Return (x, y) of the center of cell containing provided text 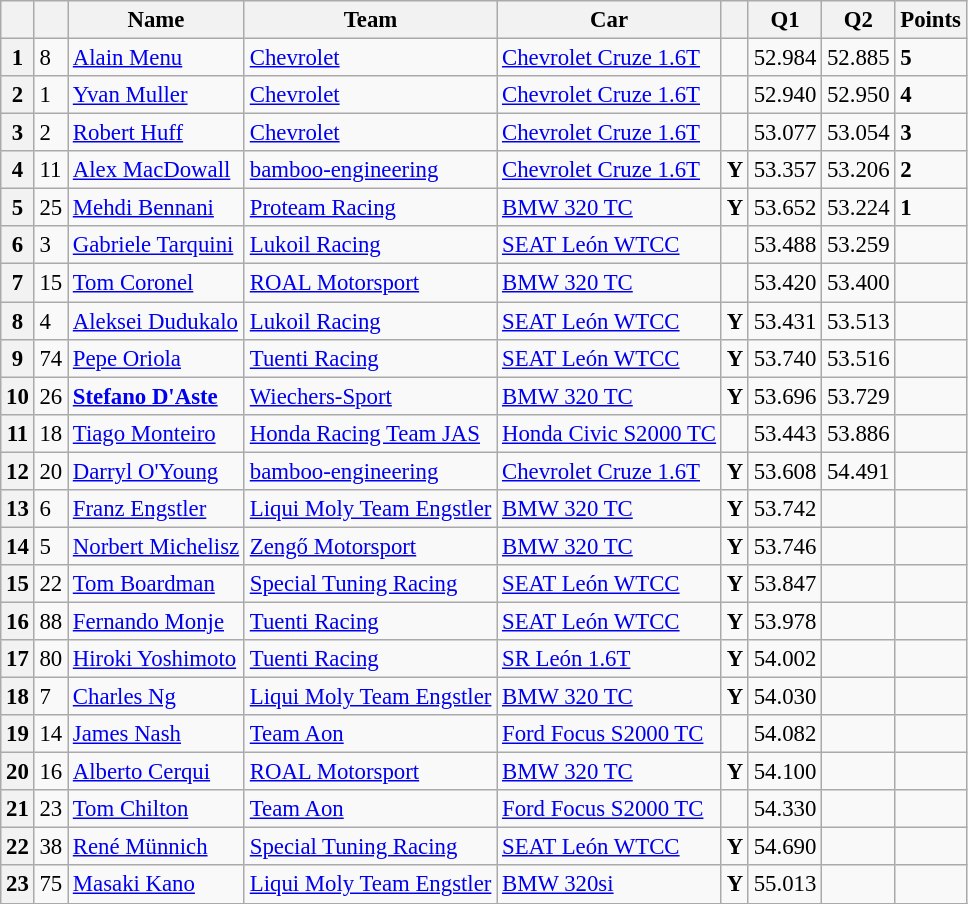
53.847 (784, 584)
52.885 (858, 58)
Wiechers-Sport (370, 396)
53.224 (858, 208)
53.729 (858, 396)
James Nash (156, 734)
10 (18, 396)
Car (610, 20)
52.950 (858, 95)
53.516 (858, 358)
Darryl O'Young (156, 471)
Alex MacDowall (156, 170)
53.696 (784, 396)
Tom Boardman (156, 584)
12 (18, 471)
53.608 (784, 471)
Fernando Monje (156, 621)
38 (50, 847)
53.742 (784, 509)
Honda Civic S2000 TC (610, 433)
Mehdi Bennani (156, 208)
26 (50, 396)
80 (50, 659)
53.513 (858, 321)
53.400 (858, 283)
Aleksei Dudukalo (156, 321)
54.030 (784, 697)
Tom Coronel (156, 283)
BMW 320si (610, 885)
Franz Engstler (156, 509)
53.746 (784, 546)
Proteam Racing (370, 208)
Charles Ng (156, 697)
Yvan Muller (156, 95)
75 (50, 885)
Pepe Oriola (156, 358)
Hiroki Yoshimoto (156, 659)
52.984 (784, 58)
54.690 (784, 847)
Masaki Kano (156, 885)
9 (18, 358)
Stefano D'Aste (156, 396)
53.077 (784, 133)
Name (156, 20)
74 (50, 358)
Tom Chilton (156, 809)
Alberto Cerqui (156, 772)
88 (50, 621)
54.082 (784, 734)
54.491 (858, 471)
Gabriele Tarquini (156, 245)
54.100 (784, 772)
Norbert Michelisz (156, 546)
Alain Menu (156, 58)
René Münnich (156, 847)
21 (18, 809)
53.431 (784, 321)
53.259 (858, 245)
53.054 (858, 133)
25 (50, 208)
53.978 (784, 621)
19 (18, 734)
Zengő Motorsport (370, 546)
53.206 (858, 170)
53.357 (784, 170)
53.420 (784, 283)
53.652 (784, 208)
Points (930, 20)
17 (18, 659)
52.940 (784, 95)
53.443 (784, 433)
Tiago Monteiro (156, 433)
SR León 1.6T (610, 659)
Q1 (784, 20)
53.886 (858, 433)
Robert Huff (156, 133)
Q2 (858, 20)
54.330 (784, 809)
53.740 (784, 358)
13 (18, 509)
53.488 (784, 245)
Team (370, 20)
54.002 (784, 659)
55.013 (784, 885)
Honda Racing Team JAS (370, 433)
